Provide the [x, y] coordinate of the cell's center where the given text is located.  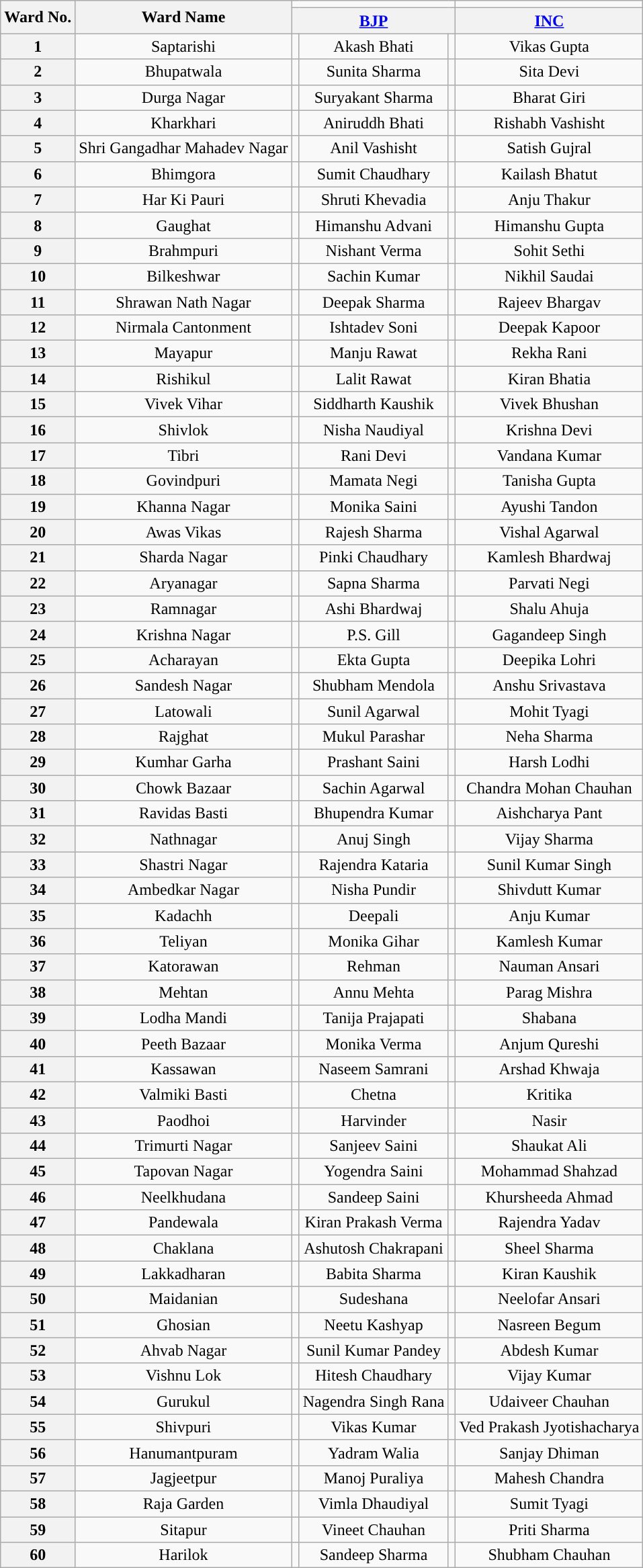
Sumit Tyagi [550, 1504]
Harilok [183, 1555]
Ekta Gupta [374, 660]
52 [38, 1350]
Nishant Verma [374, 251]
29 [38, 763]
Nisha Pundir [374, 890]
8 [38, 225]
58 [38, 1504]
37 [38, 967]
Rehman [374, 967]
Anshu Srivastava [550, 685]
Udaiveer Chauhan [550, 1401]
Ghosian [183, 1325]
10 [38, 276]
Parvati Negi [550, 583]
Nauman Ansari [550, 967]
Parag Mishra [550, 992]
Nathnagar [183, 839]
Hitesh Chaudhary [374, 1376]
Shabana [550, 1018]
60 [38, 1555]
Harvinder [374, 1120]
39 [38, 1018]
55 [38, 1427]
35 [38, 916]
Paodhoi [183, 1120]
Bilkeshwar [183, 276]
Sheel Sharma [550, 1248]
Chaklana [183, 1248]
18 [38, 481]
Neha Sharma [550, 737]
INC [550, 21]
Saptarishi [183, 46]
Sandesh Nagar [183, 685]
Harsh Lodhi [550, 763]
Trimurti Nagar [183, 1146]
43 [38, 1120]
Sharda Nagar [183, 558]
Prashant Saini [374, 763]
50 [38, 1299]
Anuj Singh [374, 839]
Satish Gujral [550, 148]
Lalit Rawat [374, 379]
Kiran Kaushik [550, 1274]
49 [38, 1274]
Anjum Qureshi [550, 1043]
45 [38, 1172]
Kiran Bhatia [550, 379]
Tanisha Gupta [550, 481]
Aishcharya Pant [550, 814]
Durga Nagar [183, 97]
33 [38, 865]
3 [38, 97]
Anju Thakur [550, 200]
Sachin Agarwal [374, 788]
Ashutosh Chakrapani [374, 1248]
Babita Sharma [374, 1274]
Manju Rawat [374, 353]
Naseem Samrani [374, 1069]
Shruti Khevadia [374, 200]
Sunil Agarwal [374, 711]
Sitapur [183, 1530]
4 [38, 123]
Kumhar Garha [183, 763]
Vimla Dhaudiyal [374, 1504]
Rajeev Bhargav [550, 302]
Deepali [374, 916]
26 [38, 685]
Kharkhari [183, 123]
Suryakant Sharma [374, 97]
Nasir [550, 1120]
Sanjay Dhiman [550, 1452]
36 [38, 941]
Bharat Giri [550, 97]
Rishabh Vashisht [550, 123]
Anju Kumar [550, 916]
Tapovan Nagar [183, 1172]
Ved Prakash Jyotishacharya [550, 1427]
53 [38, 1376]
41 [38, 1069]
Nirmala Cantonment [183, 328]
Abdesh Kumar [550, 1350]
Kadachh [183, 916]
Shri Gangadhar Mahadev Nagar [183, 148]
Rajendra Yadav [550, 1223]
Sudeshana [374, 1299]
17 [38, 455]
Deepak Kapoor [550, 328]
28 [38, 737]
Shrawan Nath Nagar [183, 302]
Sunita Sharma [374, 72]
Sunil Kumar Singh [550, 865]
44 [38, 1146]
16 [38, 430]
Krishna Devi [550, 430]
7 [38, 200]
Akash Bhati [374, 46]
Vandana Kumar [550, 455]
38 [38, 992]
Rajendra Kataria [374, 865]
51 [38, 1325]
Lodha Mandi [183, 1018]
Vikas Kumar [374, 1427]
Manoj Puraliya [374, 1478]
Khursheeda Ahmad [550, 1197]
Yogendra Saini [374, 1172]
Sapna Sharma [374, 583]
Vineet Chauhan [374, 1530]
32 [38, 839]
Ashi Bhardwaj [374, 609]
Valmiki Basti [183, 1094]
19 [38, 507]
Yadram Walia [374, 1452]
Kailash Bhatut [550, 174]
Vishal Agarwal [550, 532]
25 [38, 660]
Sunil Kumar Pandey [374, 1350]
Ambedkar Nagar [183, 890]
BJP [374, 21]
Hanumantpuram [183, 1452]
Kiran Prakash Verma [374, 1223]
Shubham Chauhan [550, 1555]
Shubham Mendola [374, 685]
Monika Gihar [374, 941]
Deepika Lohri [550, 660]
Monika Verma [374, 1043]
Mohit Tyagi [550, 711]
Nikhil Saudai [550, 276]
59 [38, 1530]
Gaughat [183, 225]
Vishnu Lok [183, 1376]
Raja Garden [183, 1504]
Kamlesh Bhardwaj [550, 558]
Priti Sharma [550, 1530]
Ayushi Tandon [550, 507]
Maidanian [183, 1299]
48 [38, 1248]
24 [38, 634]
56 [38, 1452]
Shivpuri [183, 1427]
Sohit Sethi [550, 251]
Rajesh Sharma [374, 532]
Kassawan [183, 1069]
Ward Name [183, 17]
1 [38, 46]
Lakkadharan [183, 1274]
Ahvab Nagar [183, 1350]
22 [38, 583]
Shastri Nagar [183, 865]
Arshad Khwaja [550, 1069]
Anil Vashisht [374, 148]
Sita Devi [550, 72]
34 [38, 890]
Neelkhudana [183, 1197]
Bhimgora [183, 174]
27 [38, 711]
Govindpuri [183, 481]
Mehtan [183, 992]
Mukul Parashar [374, 737]
Khanna Nagar [183, 507]
Vikas Gupta [550, 46]
Sandeep Saini [374, 1197]
Awas Vikas [183, 532]
Vivek Vihar [183, 404]
Nasreen Begum [550, 1325]
Nisha Naudiyal [374, 430]
42 [38, 1094]
2 [38, 72]
Mohammad Shahzad [550, 1172]
Nagendra Singh Rana [374, 1401]
Shivlok [183, 430]
Bhupatwala [183, 72]
Chowk Bazaar [183, 788]
Shalu Ahuja [550, 609]
31 [38, 814]
Gurukul [183, 1401]
Tanija Prajapati [374, 1018]
Sachin Kumar [374, 276]
P.S. Gill [374, 634]
Teliyan [183, 941]
Rekha Rani [550, 353]
Mamata Negi [374, 481]
57 [38, 1478]
30 [38, 788]
Sandeep Sharma [374, 1555]
Ramnagar [183, 609]
23 [38, 609]
9 [38, 251]
Shaukat Ali [550, 1146]
Rajghat [183, 737]
Deepak Sharma [374, 302]
Shivdutt Kumar [550, 890]
Kamlesh Kumar [550, 941]
Acharayan [183, 660]
Ravidas Basti [183, 814]
Tibri [183, 455]
Ishtadev Soni [374, 328]
Pinki Chaudhary [374, 558]
13 [38, 353]
Aniruddh Bhati [374, 123]
5 [38, 148]
Gagandeep Singh [550, 634]
47 [38, 1223]
15 [38, 404]
Brahmpuri [183, 251]
Latowali [183, 711]
Vivek Bhushan [550, 404]
14 [38, 379]
46 [38, 1197]
6 [38, 174]
Bhupendra Kumar [374, 814]
Mahesh Chandra [550, 1478]
Himanshu Gupta [550, 225]
Sumit Chaudhary [374, 174]
Siddharth Kaushik [374, 404]
Mayapur [183, 353]
Jagjeetpur [183, 1478]
Aryanagar [183, 583]
Ward No. [38, 17]
12 [38, 328]
Kritika [550, 1094]
Rishikul [183, 379]
Chetna [374, 1094]
Vijay Kumar [550, 1376]
Pandewala [183, 1223]
Neetu Kashyap [374, 1325]
21 [38, 558]
Vijay Sharma [550, 839]
Krishna Nagar [183, 634]
Himanshu Advani [374, 225]
11 [38, 302]
Har Ki Pauri [183, 200]
Neelofar Ansari [550, 1299]
20 [38, 532]
40 [38, 1043]
54 [38, 1401]
Annu Mehta [374, 992]
Monika Saini [374, 507]
Rani Devi [374, 455]
Chandra Mohan Chauhan [550, 788]
Sanjeev Saini [374, 1146]
Peeth Bazaar [183, 1043]
Katorawan [183, 967]
